Find where the given text appears and provide that cell's center as (X, Y) coordinate. 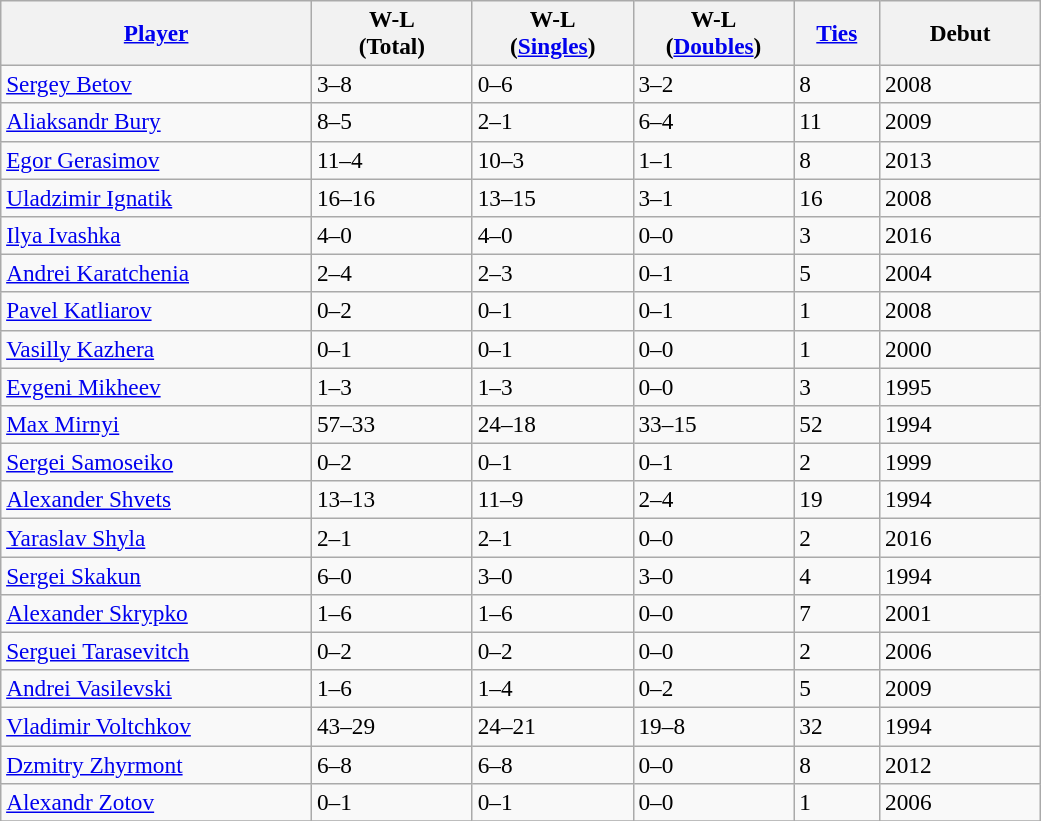
Aliaksandr Bury (156, 122)
1–1 (714, 160)
7 (837, 613)
Alexander Skrypko (156, 613)
4 (837, 575)
2012 (960, 764)
1999 (960, 462)
Dzmitry Zhyrmont (156, 764)
Egor Gerasimov (156, 160)
11–4 (392, 160)
3–1 (714, 197)
19 (837, 500)
16–16 (392, 197)
Andrei Karatchenia (156, 273)
Ties (837, 32)
Andrei Vasilevski (156, 689)
6–4 (714, 122)
Vladimir Voltchkov (156, 726)
W-L(Singles) (552, 32)
W-L(Total) (392, 32)
13–13 (392, 500)
13–15 (552, 197)
19–8 (714, 726)
Max Mirnyi (156, 424)
Alexandr Zotov (156, 802)
2013 (960, 160)
16 (837, 197)
2001 (960, 613)
8–5 (392, 122)
52 (837, 424)
3–8 (392, 84)
6–0 (392, 575)
Player (156, 32)
10–3 (552, 160)
33–15 (714, 424)
Sergei Samoseiko (156, 462)
32 (837, 726)
Vasilly Kazhera (156, 349)
11–9 (552, 500)
Ilya Ivashka (156, 235)
Debut (960, 32)
24–21 (552, 726)
Pavel Katliarov (156, 311)
1–4 (552, 689)
2–3 (552, 273)
24–18 (552, 424)
Evgeni Mikheev (156, 386)
2004 (960, 273)
0–6 (552, 84)
Yaraslav Shyla (156, 537)
2000 (960, 349)
Alexander Shvets (156, 500)
11 (837, 122)
3–2 (714, 84)
57–33 (392, 424)
43–29 (392, 726)
Serguei Tarasevitch (156, 651)
Uladzimir Ignatik (156, 197)
Sergey Betov (156, 84)
Sergei Skakun (156, 575)
W-L(Doubles) (714, 32)
1995 (960, 386)
